Detect which cell encompasses the target text, then output its (x, y) center coordinate. 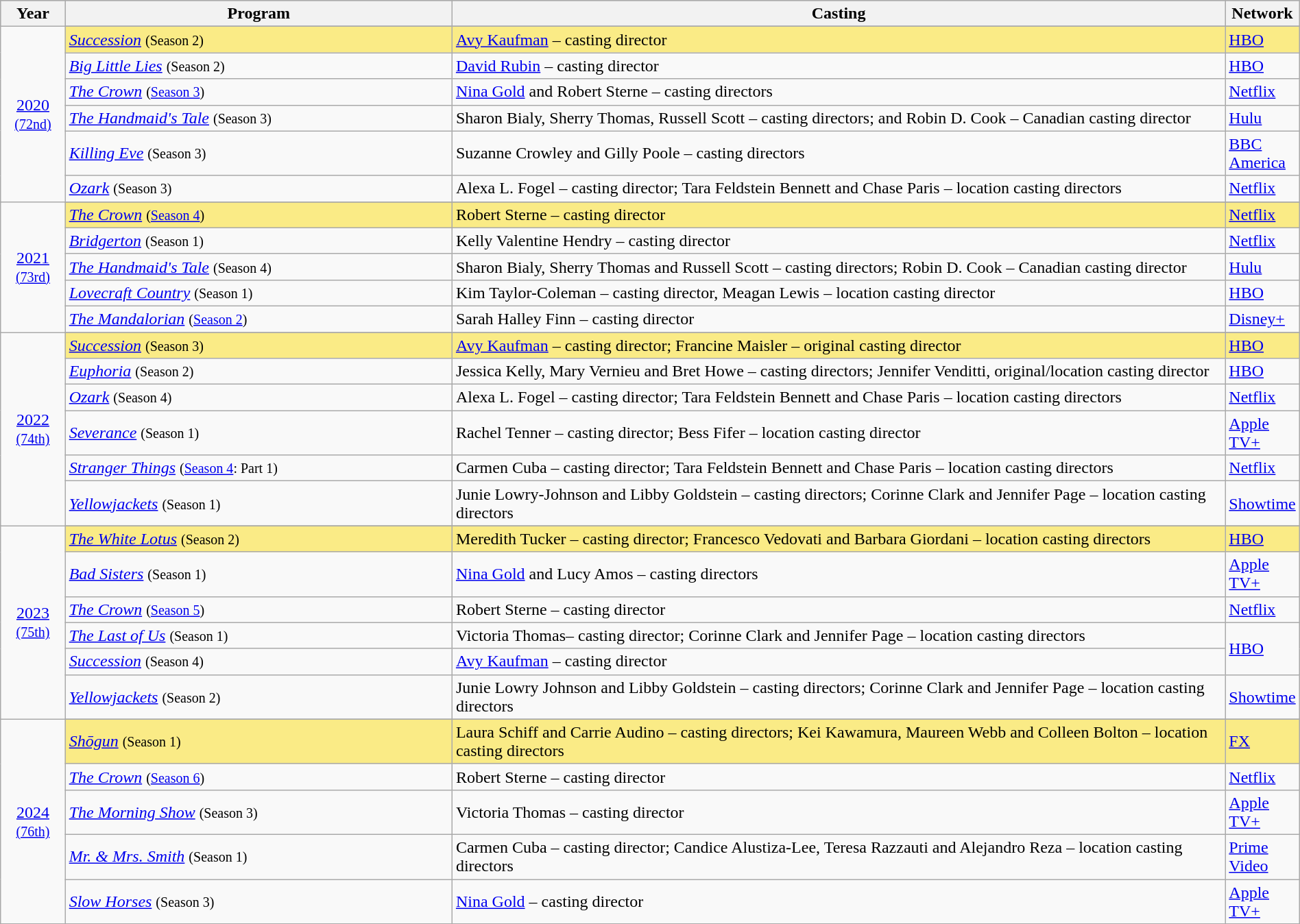
Casting (838, 14)
Meredith Tucker – casting director; Francesco Vedovati and Barbara Giordani – location casting directors (838, 539)
Killing Eve (Season 3) (258, 154)
Rachel Tenner – casting director; Bess Fifer – location casting director (838, 433)
Slow Horses (Season 3) (258, 901)
The Crown (Season 5) (258, 609)
Nina Gold and Lucy Amos – casting directors (838, 574)
Laura Schiff and Carrie Audino – casting directors; Kei Kawamura, Maureen Webb and Colleen Bolton – location casting directors (838, 742)
Year (33, 14)
Nina Gold – casting director (838, 901)
The Morning Show (Season 3) (258, 812)
Junie Lowry Johnson and Libby Goldstein – casting directors; Corinne Clark and Jennifer Page – location casting directors (838, 696)
Nina Gold and Robert Sterne – casting directors (838, 92)
Kim Taylor-Coleman – casting director, Meagan Lewis – location casting director (838, 293)
Carmen Cuba – casting director; Candice Alustiza-Lee, Teresa Razzauti and Alejandro Reza – location casting directors (838, 857)
Shōgun (Season 1) (258, 742)
The Crown (Season 6) (258, 777)
Avy Kaufman – casting director; Francine Maisler – original casting director (838, 345)
The Last of Us (Season 1) (258, 635)
The Handmaid's Tale (Season 3) (258, 118)
Ozark (Season 4) (258, 398)
2022(74th) (33, 428)
Program (258, 14)
Big Little Lies (Season 2) (258, 66)
Mr. & Mrs. Smith (Season 1) (258, 857)
Jessica Kelly, Mary Vernieu and Bret Howe – casting directors; Jennifer Venditti, original/location casting director (838, 372)
Kelly Valentine Hendry – casting director (838, 241)
Yellowjackets (Season 1) (258, 503)
Carmen Cuba – casting director; Tara Feldstein Bennett and Chase Paris – location casting directors (838, 468)
Victoria Thomas – casting director (838, 812)
BBC America (1262, 154)
2023(75th) (33, 622)
Suzanne Crowley and Gilly Poole – casting directors (838, 154)
Bad Sisters (Season 1) (258, 574)
The Crown (Season 3) (258, 92)
Bridgerton (Season 1) (258, 241)
David Rubin – casting director (838, 66)
Ozark (Season 3) (258, 189)
2024(76th) (33, 821)
Sharon Bialy, Sherry Thomas and Russell Scott – casting directors; Robin D. Cook – Canadian casting director (838, 267)
Yellowjackets (Season 2) (258, 696)
Succession (Season 2) (258, 40)
Stranger Things (Season 4: Part 1) (258, 468)
The Mandalorian (Season 2) (258, 319)
Euphoria (Season 2) (258, 372)
Sharon Bialy, Sherry Thomas, Russell Scott – casting directors; and Robin D. Cook – Canadian casting director (838, 118)
The Crown (Season 4) (258, 215)
Junie Lowry-Johnson and Libby Goldstein – casting directors; Corinne Clark and Jennifer Page – location casting directors (838, 503)
Prime Video (1262, 857)
Severance (Season 1) (258, 433)
Network (1262, 14)
Disney+ (1262, 319)
2020(72nd) (33, 114)
Succession (Season 3) (258, 345)
Lovecraft Country (Season 1) (258, 293)
Sarah Halley Finn – casting director (838, 319)
The Handmaid's Tale (Season 4) (258, 267)
Victoria Thomas– casting director; Corinne Clark and Jennifer Page – location casting directors (838, 635)
2021(73rd) (33, 267)
FX (1262, 742)
The White Lotus (Season 2) (258, 539)
Succession (Season 4) (258, 661)
